For the text-containing cell, return its midpoint in [x, y] coordinate format. 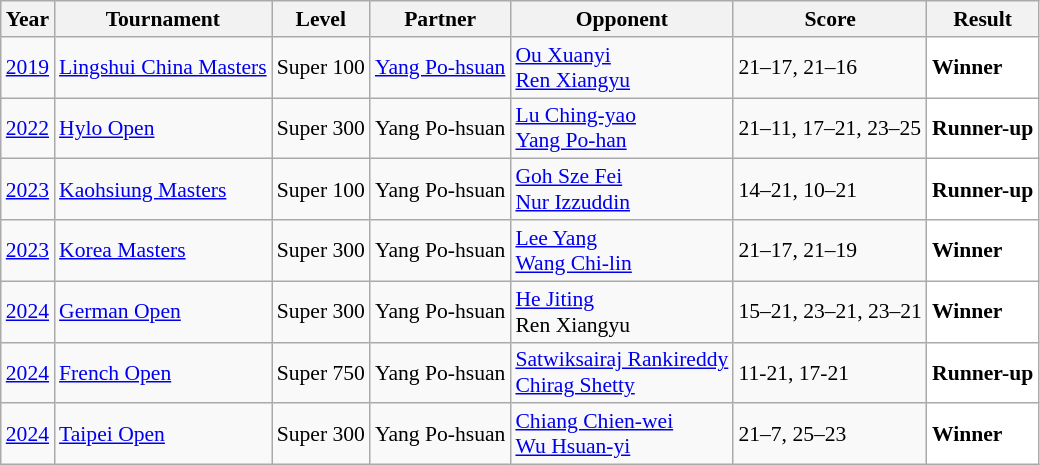
Hylo Open [163, 128]
2022 [28, 128]
Satwiksairaj Rankireddy Chirag Shetty [622, 372]
Chiang Chien-wei Wu Hsuan-yi [622, 434]
Partner [440, 19]
14–21, 10–21 [830, 190]
Result [982, 19]
Goh Sze Fei Nur Izzuddin [622, 190]
2019 [28, 68]
Kaohsiung Masters [163, 190]
Super 750 [321, 372]
21–17, 21–16 [830, 68]
15–21, 23–21, 23–21 [830, 312]
Lee Yang Wang Chi-lin [622, 250]
German Open [163, 312]
11-21, 17-21 [830, 372]
Level [321, 19]
21–7, 25–23 [830, 434]
21–11, 17–21, 23–25 [830, 128]
Opponent [622, 19]
Lu Ching-yao Yang Po-han [622, 128]
Tournament [163, 19]
He Jiting Ren Xiangyu [622, 312]
Lingshui China Masters [163, 68]
Taipei Open [163, 434]
Korea Masters [163, 250]
Year [28, 19]
21–17, 21–19 [830, 250]
Score [830, 19]
Ou Xuanyi Ren Xiangyu [622, 68]
French Open [163, 372]
